Return the [x, y] coordinate for the center point of the cell that contains the specified text.  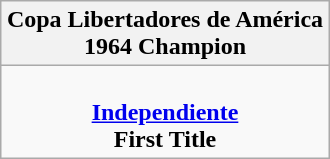
Copa Libertadores de América1964 Champion [164, 34]
IndependienteFirst Title [164, 112]
